Provide the [X, Y] coordinate of the cell's center where the given text is located.  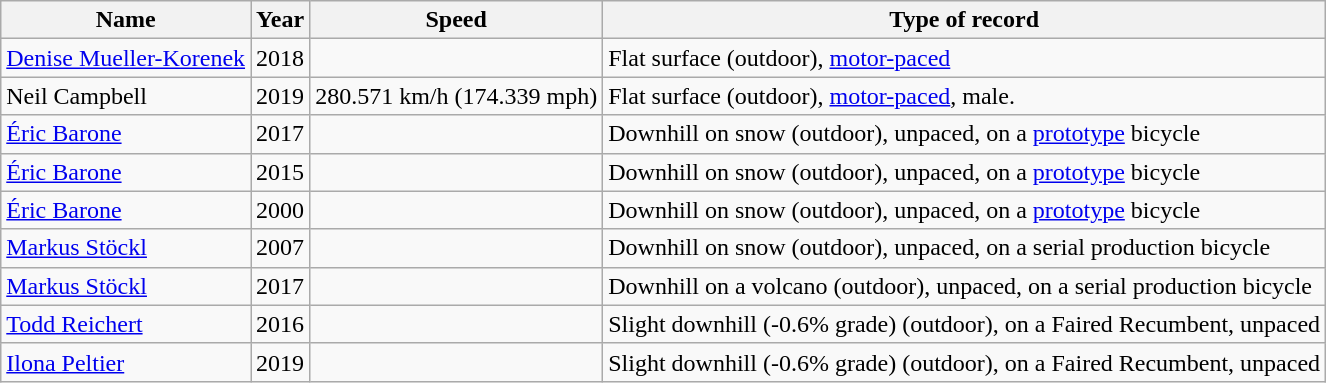
2007 [280, 248]
280.571 km/h (174.339 mph) [456, 96]
2016 [280, 324]
2015 [280, 172]
Downhill on snow (outdoor), unpaced, on a serial production bicycle [964, 248]
Type of record [964, 20]
Downhill on a volcano (outdoor), unpaced, on a serial production bicycle [964, 286]
Year [280, 20]
Neil Campbell [126, 96]
2000 [280, 210]
Flat surface (outdoor), motor-paced [964, 58]
2018 [280, 58]
Name [126, 20]
Speed [456, 20]
Denise Mueller-Korenek [126, 58]
Ilona Peltier [126, 362]
Todd Reichert [126, 324]
Flat surface (outdoor), motor-paced, male. [964, 96]
